Scan for the cell matching the given text and deliver its [X, Y] coordinate at center. 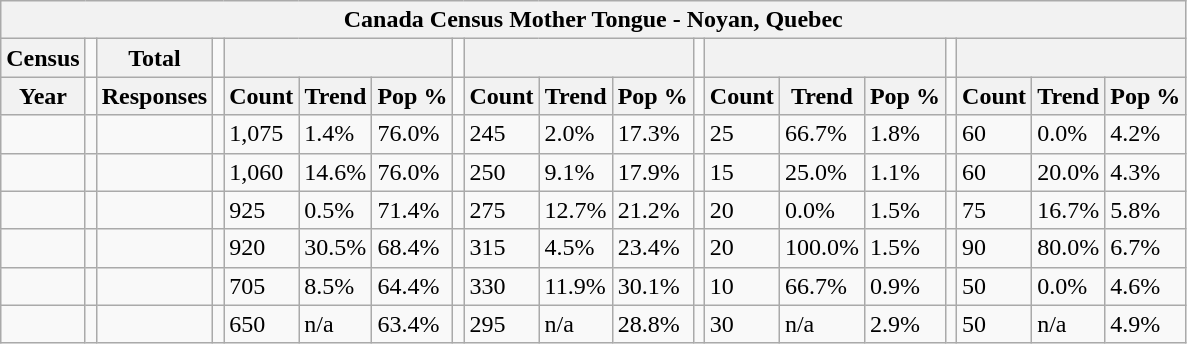
90 [994, 248]
705 [262, 286]
10 [742, 286]
30 [742, 324]
1,060 [262, 172]
4.3% [1146, 172]
12.7% [576, 210]
1.1% [904, 172]
17.9% [652, 172]
Census [43, 58]
275 [502, 210]
315 [502, 248]
30.1% [652, 286]
30.5% [336, 248]
245 [502, 134]
64.4% [412, 286]
16.7% [1068, 210]
80.0% [1068, 248]
4.5% [576, 248]
250 [502, 172]
925 [262, 210]
20.0% [1068, 172]
Canada Census Mother Tongue - Noyan, Quebec [594, 20]
11.9% [576, 286]
25 [742, 134]
71.4% [412, 210]
1.4% [336, 134]
25.0% [822, 172]
21.2% [652, 210]
1,075 [262, 134]
6.7% [1146, 248]
0.5% [336, 210]
68.4% [412, 248]
9.1% [576, 172]
4.6% [1146, 286]
15 [742, 172]
2.9% [904, 324]
23.4% [652, 248]
2.0% [576, 134]
4.9% [1146, 324]
Responses [154, 96]
920 [262, 248]
28.8% [652, 324]
5.8% [1146, 210]
Year [43, 96]
330 [502, 286]
295 [502, 324]
75 [994, 210]
17.3% [652, 134]
1.8% [904, 134]
8.5% [336, 286]
100.0% [822, 248]
4.2% [1146, 134]
Total [154, 58]
0.9% [904, 286]
63.4% [412, 324]
650 [262, 324]
14.6% [336, 172]
